For the text-containing cell, return its midpoint in (X, Y) coordinate format. 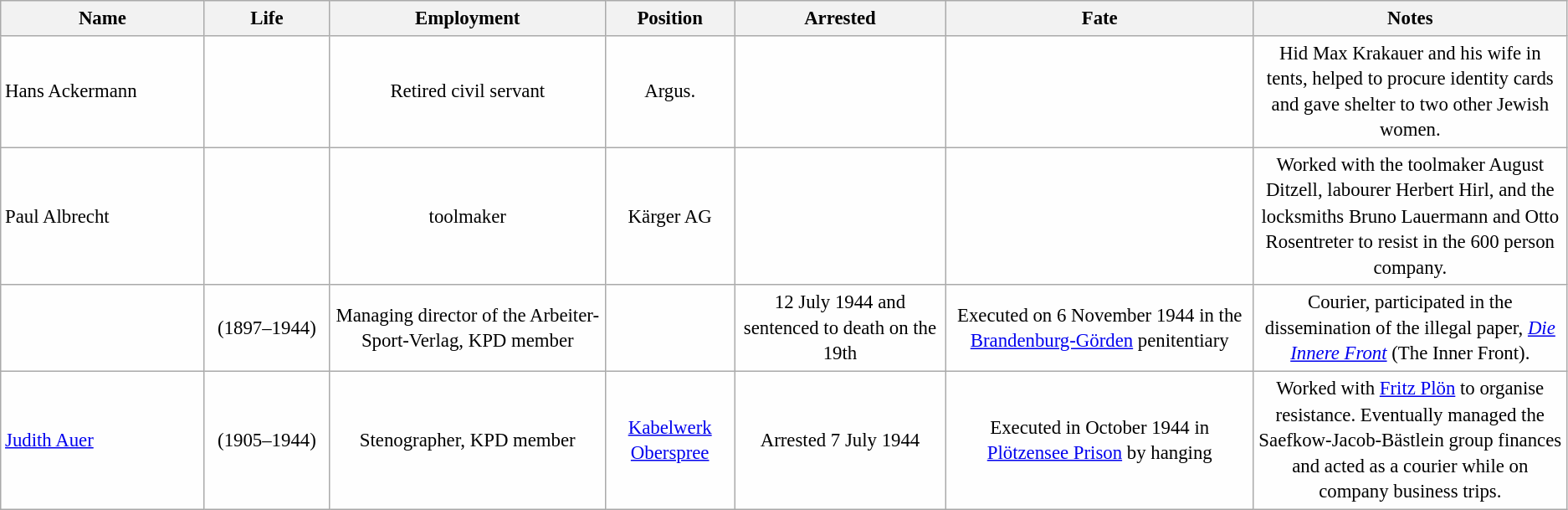
Stenographer, KPD member (468, 440)
Notes (1410, 18)
Position (670, 18)
Courier, participated in the dissemination of the illegal paper, Die Innere Front (The Inner Front). (1410, 328)
(1905–1944) (267, 440)
Life (267, 18)
(1897–1944) (267, 328)
Retired civil servant (468, 91)
Kärger AG (670, 216)
toolmaker (468, 216)
Argus. (670, 91)
Name (102, 18)
Managing director of the Arbeiter-Sport-Verlag, KPD member (468, 328)
Paul Albrecht (102, 216)
Executed in October 1944 in Plötzensee Prison by hanging (1099, 440)
Arrested 7 July 1944 (840, 440)
Hans Ackermann (102, 91)
12 July 1944 and sentenced to death on the 19th (840, 328)
Fate (1099, 18)
Judith Auer (102, 440)
Arrested (840, 18)
Employment (468, 18)
Hid Max Krakauer and his wife in tents, helped to procure identity cards and gave shelter to two other Jewish women. (1410, 91)
Kabelwerk Oberspree (670, 440)
Executed on 6 November 1944 in the Brandenburg-Görden penitentiary (1099, 328)
